Extract the [X, Y] coordinate from the center of the cell holding the provided text.  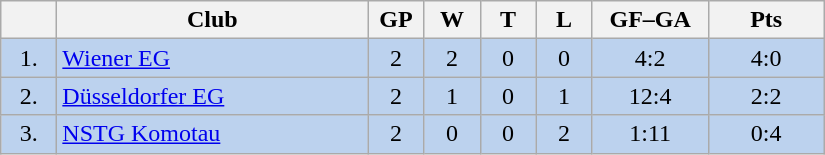
GP [396, 20]
12:4 [650, 96]
Wiener EG [212, 58]
W [452, 20]
4:2 [650, 58]
1:11 [650, 134]
4:0 [766, 58]
1. [29, 58]
L [564, 20]
T [508, 20]
GF–GA [650, 20]
Pts [766, 20]
2. [29, 96]
NSTG Komotau [212, 134]
3. [29, 134]
0:4 [766, 134]
2:2 [766, 96]
Club [212, 20]
Düsseldorfer EG [212, 96]
